Return the [X, Y] coordinate for the center point of the cell that contains the specified text.  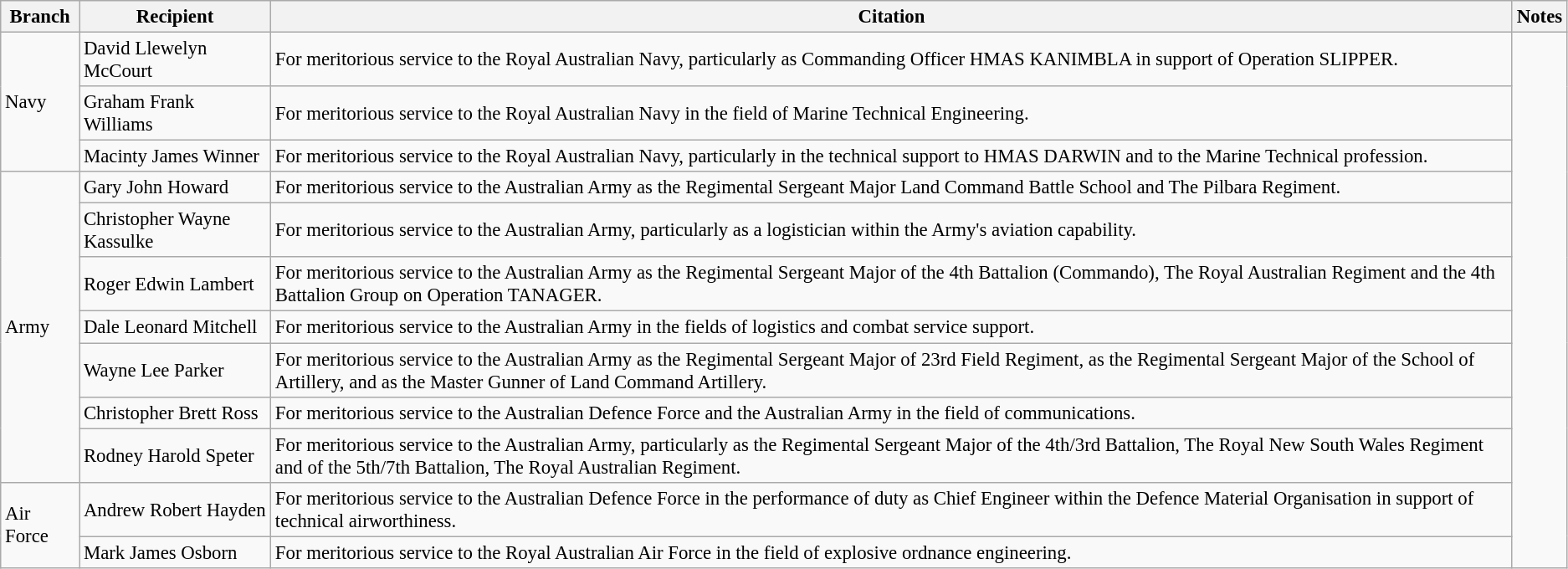
Branch [40, 17]
Christopher Brett Ross [176, 413]
For meritorious service to the Australian Army, particularly as a logistician within the Army's aviation capability. [892, 231]
For meritorious service to the Royal Australian Navy, particularly as Commanding Officer HMAS KANIMBLA in support of Operation SLIPPER. [892, 60]
Air Force [40, 525]
Christopher Wayne Kassulke [176, 231]
Gary John Howard [176, 187]
Roger Edwin Lambert [176, 284]
Navy [40, 102]
Notes [1540, 17]
For meritorious service to the Australian Defence Force and the Australian Army in the field of communications. [892, 413]
For meritorious service to the Australian Army in the fields of logistics and combat service support. [892, 327]
Citation [892, 17]
For meritorious service to the Royal Australian Air Force in the field of explosive ordnance engineering. [892, 552]
Wayne Lee Parker [176, 370]
For meritorious service to the Royal Australian Navy, particularly in the technical support to HMAS DARWIN and to the Marine Technical profession. [892, 156]
Recipient [176, 17]
Macinty James Winner [176, 156]
Graham Frank Williams [176, 114]
For meritorious service to the Royal Australian Navy in the field of Marine Technical Engineering. [892, 114]
Dale Leonard Mitchell [176, 327]
Andrew Robert Hayden [176, 509]
Army [40, 326]
For meritorious service to the Australian Army as the Regimental Sergeant Major Land Command Battle School and The Pilbara Regiment. [892, 187]
Mark James Osborn [176, 552]
David Llewelyn McCourt [176, 60]
Rodney Harold Speter [176, 455]
